Determine the (x, y) coordinate at the center of the cell enclosing the given text.  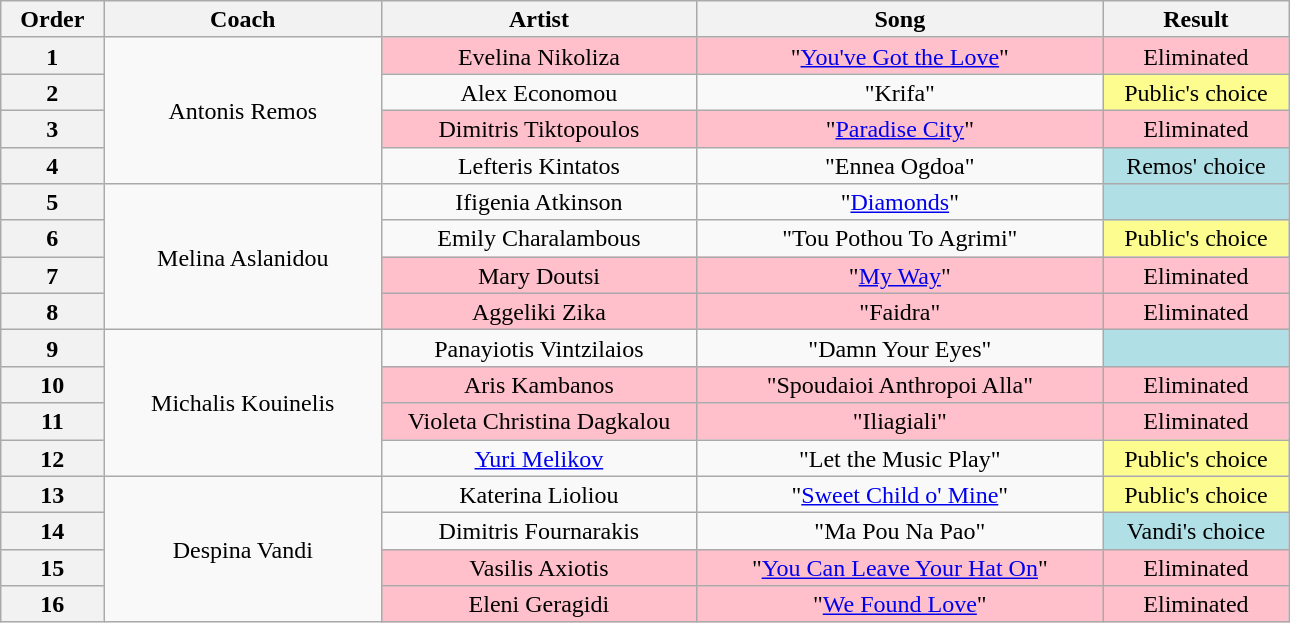
Dimitris Fournarakis (540, 532)
"We Found Love" (900, 604)
Despina Vandi (243, 549)
"Ennea Ogdoa" (900, 166)
Lefteris Kintatos (540, 166)
Katerina Lioliou (540, 494)
Violeta Christina Dagkalou (540, 422)
"Paradise City" (900, 128)
7 (52, 276)
"Let the Music Play" (900, 458)
15 (52, 568)
Song (900, 20)
Eleni Geragidi (540, 604)
Panayiotis Vintzilaios (540, 348)
Dimitris Tiktopoulos (540, 128)
"Ma Pou Na Pao" (900, 532)
4 (52, 166)
16 (52, 604)
Aggeliki Zika (540, 312)
Coach (243, 20)
1 (52, 56)
Evelina Nikoliza (540, 56)
11 (52, 422)
5 (52, 202)
3 (52, 128)
Emily Charalambous (540, 238)
Order (52, 20)
Yuri Melikov (540, 458)
14 (52, 532)
Mary Doutsi (540, 276)
9 (52, 348)
Alex Economou (540, 92)
Melina Aslanidou (243, 257)
"Faidra" (900, 312)
Artist (540, 20)
"My Way" (900, 276)
Ifigenia Atkinson (540, 202)
Vasilis Axiotis (540, 568)
2 (52, 92)
12 (52, 458)
"Damn Your Eyes" (900, 348)
Result (1196, 20)
"You Can Leave Your Hat On" (900, 568)
"Tou Pothou To Agrimi" (900, 238)
"You've Got the Love" (900, 56)
"Krifa" (900, 92)
Remos' choice (1196, 166)
Antonis Remos (243, 110)
13 (52, 494)
"Sweet Child o' Mine" (900, 494)
10 (52, 384)
Vandi's choice (1196, 532)
"Iliagiali" (900, 422)
Aris Kambanos (540, 384)
"Spoudaioi Anthropoi Alla" (900, 384)
8 (52, 312)
6 (52, 238)
Michalis Kouinelis (243, 403)
"Diamonds" (900, 202)
